Detect which cell encompasses the target text, then output its [x, y] center coordinate. 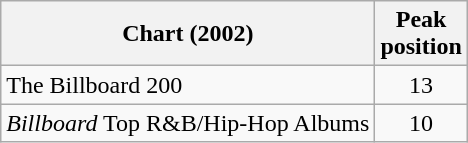
10 [421, 123]
13 [421, 85]
Billboard Top R&B/Hip-Hop Albums [188, 123]
Chart (2002) [188, 34]
Peakposition [421, 34]
The Billboard 200 [188, 85]
